Search for the cell housing the specified text and yield its [x, y] center coordinate. 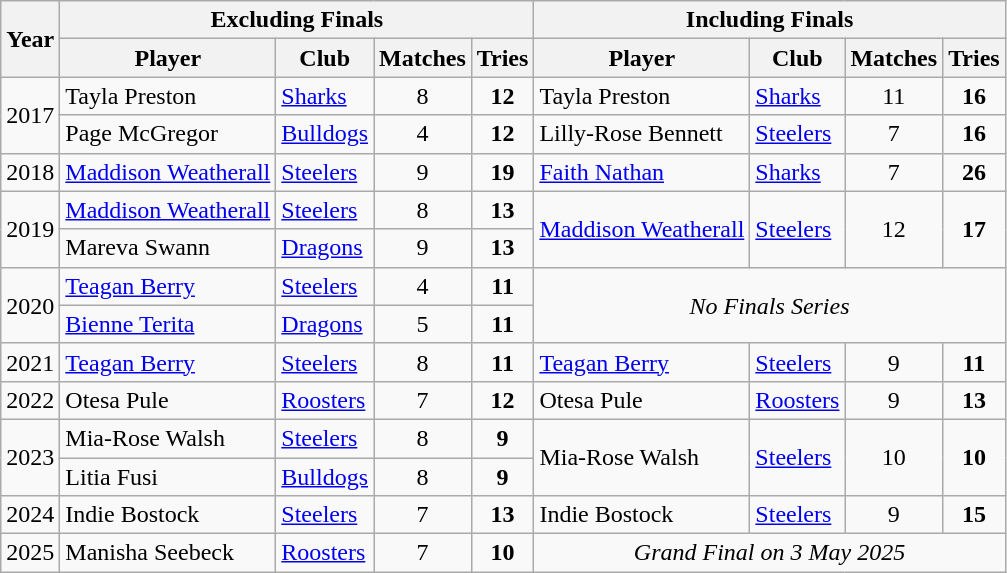
Grand Final on 3 May 2025 [770, 553]
2020 [30, 305]
2025 [30, 553]
Excluding Finals [297, 20]
Including Finals [770, 20]
2022 [30, 400]
17 [974, 229]
2024 [30, 515]
Manisha Seebeck [168, 553]
19 [502, 172]
Faith Nathan [642, 172]
Year [30, 39]
Bienne Terita [168, 324]
Page McGregor [168, 134]
No Finals Series [770, 305]
2018 [30, 172]
2019 [30, 229]
2021 [30, 362]
15 [974, 515]
2023 [30, 457]
Litia Fusi [168, 477]
2017 [30, 115]
5 [423, 324]
26 [974, 172]
Lilly-Rose Bennett [642, 134]
Mareva Swann [168, 248]
